Pinpoint the cell where the given text exists, returning its (X, Y) midpoint coordinate. 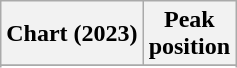
Chart (2023) (72, 34)
Peakposition (189, 34)
